Search for the cell housing the specified text and yield its [X, Y] center coordinate. 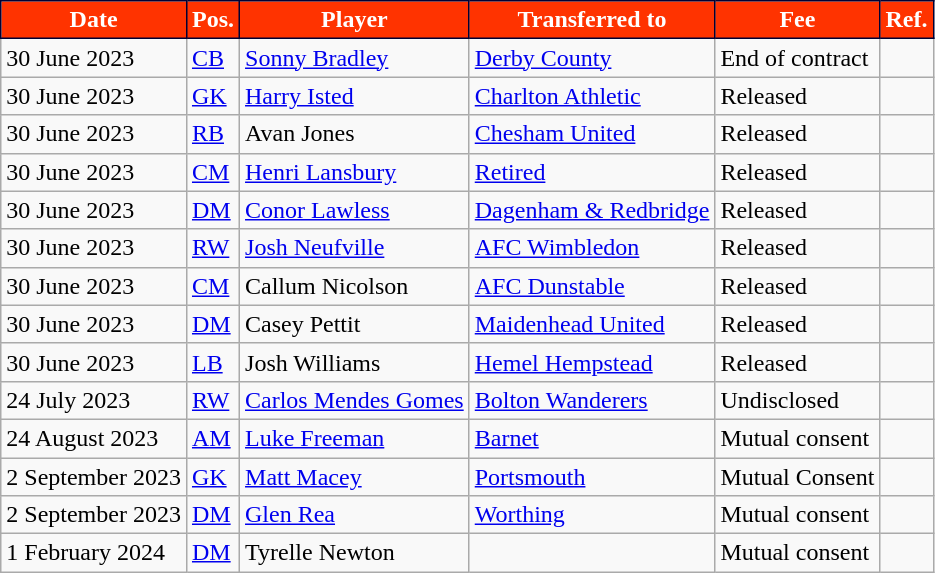
AM [212, 438]
AFC Dunstable [592, 286]
Conor Lawless [355, 210]
Callum Nicolson [355, 286]
CB [212, 58]
Worthing [592, 515]
Undisclosed [798, 400]
RB [212, 134]
Josh Williams [355, 362]
Tyrelle Newton [355, 553]
1 February 2024 [94, 553]
Barnet [592, 438]
Date [94, 20]
Derby County [592, 58]
Sonny Bradley [355, 58]
Chesham United [592, 134]
Ref. [906, 20]
Avan Jones [355, 134]
Luke Freeman [355, 438]
Harry Isted [355, 96]
End of contract [798, 58]
Carlos Mendes Gomes [355, 400]
Hemel Hempstead [592, 362]
Dagenham & Redbridge [592, 210]
Casey Pettit [355, 324]
Henri Lansbury [355, 172]
Matt Macey [355, 477]
Pos. [212, 20]
24 August 2023 [94, 438]
Portsmouth [592, 477]
Bolton Wanderers [592, 400]
Josh Neufville [355, 248]
Retired [592, 172]
LB [212, 362]
Charlton Athletic [592, 96]
Transferred to [592, 20]
AFC Wimbledon [592, 248]
Fee [798, 20]
Mutual Consent [798, 477]
Player [355, 20]
Glen Rea [355, 515]
24 July 2023 [94, 400]
Maidenhead United [592, 324]
